Detect which cell encompasses the target text, then output its (X, Y) center coordinate. 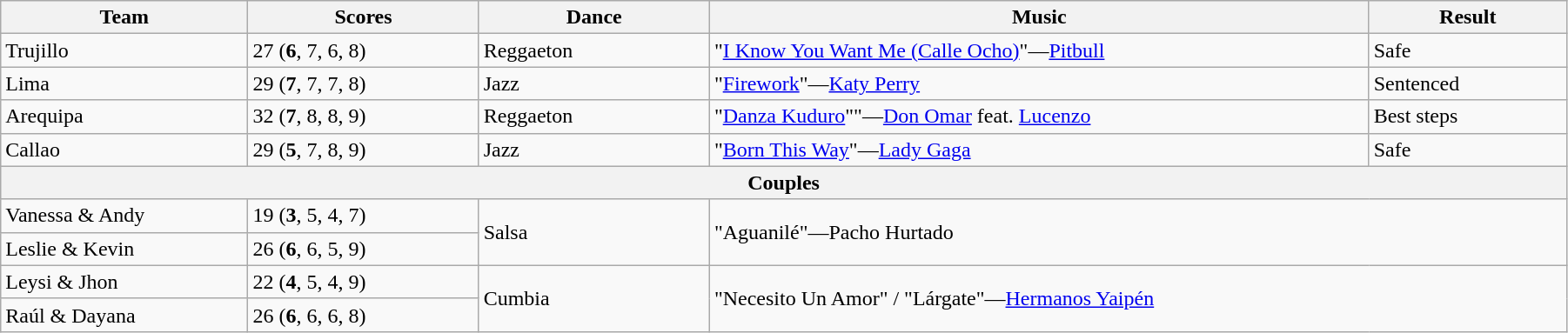
Callao (124, 150)
Dance (593, 17)
"Aguanilé"—Pacho Hurtado (1138, 232)
Scores (364, 17)
"Born This Way"—Lady Gaga (1039, 150)
Vanessa & Andy (124, 216)
Raúl & Dayana (124, 315)
26 (6, 6, 6, 8) (364, 315)
Couples (784, 183)
"Necesito Un Amor" / "Lárgate"—Hermanos Yaipén (1138, 298)
Sentenced (1467, 83)
Trujillo (124, 50)
Team (124, 17)
22 (4, 5, 4, 9) (364, 282)
Music (1039, 17)
Cumbia (593, 298)
Best steps (1467, 117)
29 (7, 7, 7, 8) (364, 83)
Arequipa (124, 117)
26 (6, 6, 5, 9) (364, 249)
Leslie & Kevin (124, 249)
"I Know You Want Me (Calle Ocho)"—Pitbull (1039, 50)
Result (1467, 17)
29 (5, 7, 8, 9) (364, 150)
Lima (124, 83)
27 (6, 7, 6, 8) (364, 50)
19 (3, 5, 4, 7) (364, 216)
"Danza Kuduro""—Don Omar feat. Lucenzo (1039, 117)
32 (7, 8, 8, 9) (364, 117)
Leysi & Jhon (124, 282)
"Firework"—Katy Perry (1039, 83)
Salsa (593, 232)
